For the text-containing cell, return its midpoint in (X, Y) coordinate format. 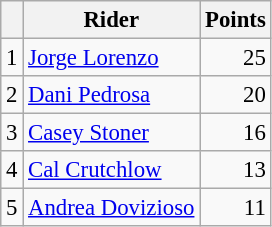
Jorge Lorenzo (112, 58)
16 (236, 133)
25 (236, 58)
13 (236, 170)
20 (236, 95)
2 (12, 95)
Casey Stoner (112, 133)
3 (12, 133)
4 (12, 170)
Dani Pedrosa (112, 95)
Andrea Dovizioso (112, 208)
Cal Crutchlow (112, 170)
5 (12, 208)
1 (12, 58)
Points (236, 20)
Rider (112, 20)
11 (236, 208)
